Scan for the cell matching the given text and deliver its (x, y) coordinate at center. 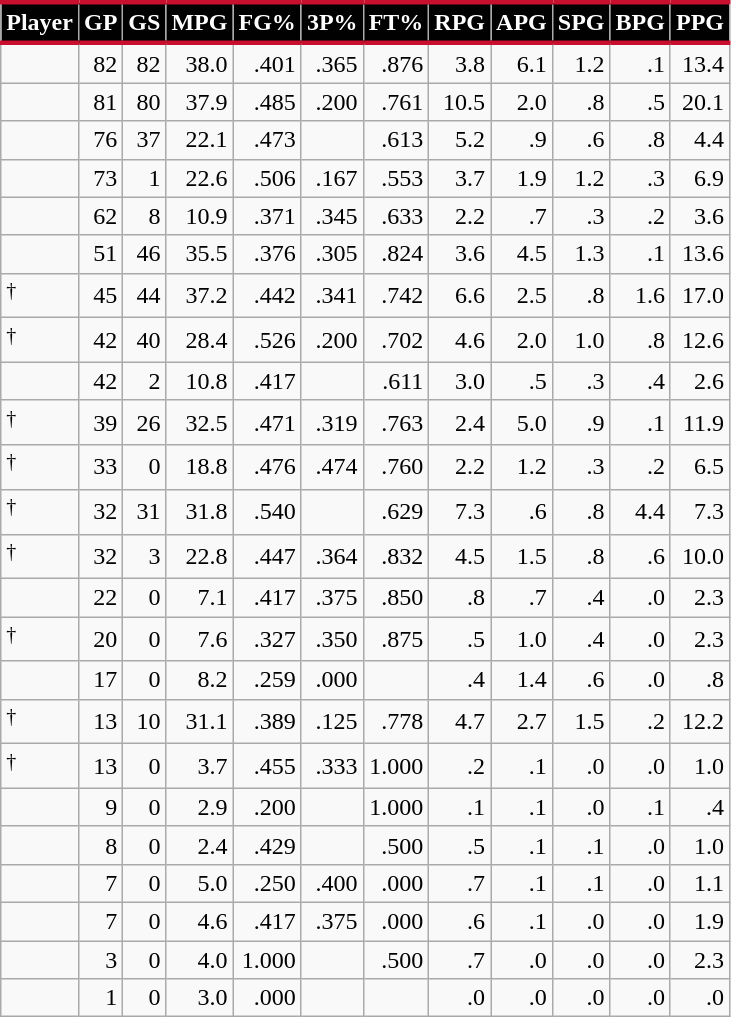
BPG (640, 22)
7.6 (200, 640)
35.5 (200, 254)
37.2 (200, 296)
40 (144, 340)
10.0 (700, 556)
62 (100, 216)
GP (100, 22)
6.1 (522, 63)
.876 (396, 63)
.341 (332, 296)
4.7 (460, 722)
31 (144, 512)
51 (100, 254)
.350 (332, 640)
APG (522, 22)
.125 (332, 722)
.485 (267, 102)
.371 (267, 216)
7.1 (200, 598)
.850 (396, 598)
22.6 (200, 178)
5.2 (460, 140)
18.8 (200, 468)
17.0 (700, 296)
45 (100, 296)
.761 (396, 102)
2.7 (522, 722)
.553 (396, 178)
.473 (267, 140)
.824 (396, 254)
.333 (332, 766)
38.0 (200, 63)
.629 (396, 512)
12.2 (700, 722)
76 (100, 140)
22 (100, 598)
.742 (396, 296)
6.9 (700, 178)
.365 (332, 63)
2.6 (700, 381)
.401 (267, 63)
20 (100, 640)
.429 (267, 845)
.259 (267, 680)
11.9 (700, 422)
37.9 (200, 102)
39 (100, 422)
.167 (332, 178)
22.1 (200, 140)
.832 (396, 556)
2.9 (200, 807)
12.6 (700, 340)
.613 (396, 140)
.760 (396, 468)
2 (144, 381)
GS (144, 22)
.250 (267, 883)
.345 (332, 216)
.778 (396, 722)
3P% (332, 22)
13.6 (700, 254)
.389 (267, 722)
.471 (267, 422)
6.6 (460, 296)
44 (144, 296)
.364 (332, 556)
.540 (267, 512)
10 (144, 722)
1.3 (581, 254)
.400 (332, 883)
31.1 (200, 722)
.702 (396, 340)
46 (144, 254)
.763 (396, 422)
Player (40, 22)
1.1 (700, 883)
SPG (581, 22)
FG% (267, 22)
PPG (700, 22)
28.4 (200, 340)
.633 (396, 216)
17 (100, 680)
.474 (332, 468)
.442 (267, 296)
13.4 (700, 63)
.305 (332, 254)
22.8 (200, 556)
32.5 (200, 422)
MPG (200, 22)
1.6 (640, 296)
.447 (267, 556)
73 (100, 178)
.875 (396, 640)
4.0 (200, 960)
.506 (267, 178)
80 (144, 102)
31.8 (200, 512)
6.5 (700, 468)
2.5 (522, 296)
26 (144, 422)
9 (100, 807)
FT% (396, 22)
20.1 (700, 102)
3.8 (460, 63)
37 (144, 140)
81 (100, 102)
.376 (267, 254)
1.4 (522, 680)
.476 (267, 468)
RPG (460, 22)
10.5 (460, 102)
.319 (332, 422)
8.2 (200, 680)
33 (100, 468)
.526 (267, 340)
.455 (267, 766)
10.9 (200, 216)
.327 (267, 640)
10.8 (200, 381)
.611 (396, 381)
